Identify which cell holds the provided text, then report its [x, y] central coordinate. 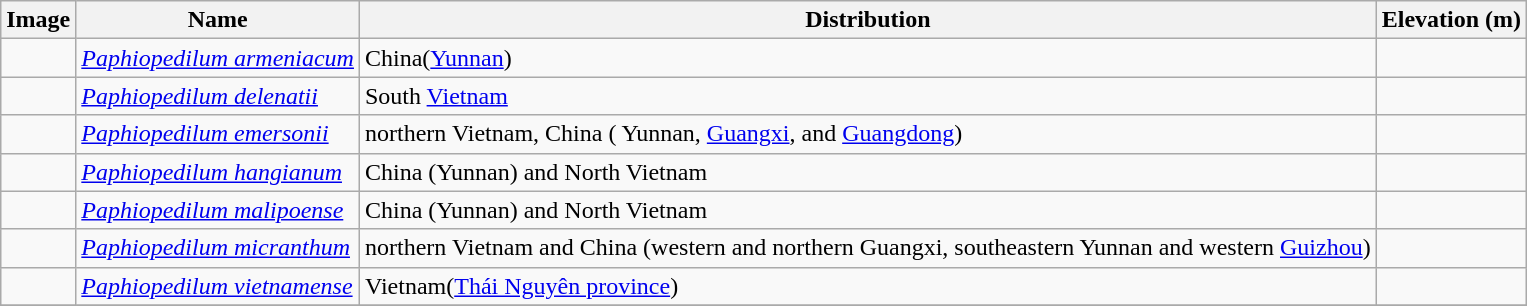
Paphiopedilum armeniacum [218, 58]
Distribution [868, 20]
northern Vietnam and China (western and northern Guangxi, southeastern Yunnan and western Guizhou) [868, 248]
Paphiopedilum hangianum [218, 172]
Image [38, 20]
South Vietnam [868, 96]
Name [218, 20]
Elevation (m) [1451, 20]
Paphiopedilum delenatii [218, 96]
Vietnam(Thái Nguyên province) [868, 286]
Paphiopedilum emersonii [218, 134]
Paphiopedilum micranthum [218, 248]
Paphiopedilum vietnamense [218, 286]
China(Yunnan) [868, 58]
Paphiopedilum malipoense [218, 210]
northern Vietnam, China ( Yunnan, Guangxi, and Guangdong) [868, 134]
